Capture the cell that displays the provided text and extract its (X, Y) central coordinate. 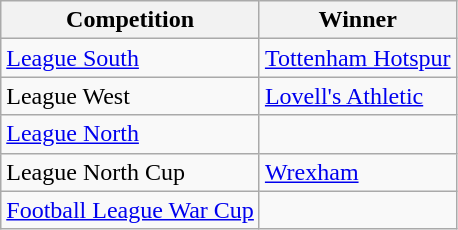
League North Cup (130, 172)
League West (130, 96)
Competition (130, 20)
Lovell's Athletic (358, 96)
Football League War Cup (130, 210)
Winner (358, 20)
Wrexham (358, 172)
League North (130, 134)
League South (130, 58)
Tottenham Hotspur (358, 58)
